Identify which cell holds the provided text, then report its (x, y) central coordinate. 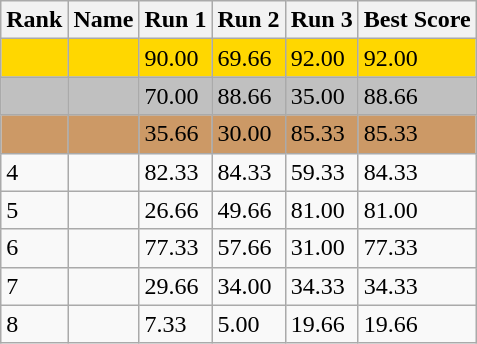
82.33 (176, 172)
29.66 (176, 286)
Best Score (417, 20)
31.00 (322, 248)
35.00 (322, 96)
59.33 (322, 172)
69.66 (248, 58)
Run 3 (322, 20)
Name (104, 20)
57.66 (248, 248)
49.66 (248, 210)
Run 2 (248, 20)
6 (34, 248)
8 (34, 324)
7 (34, 286)
7.33 (176, 324)
90.00 (176, 58)
5.00 (248, 324)
70.00 (176, 96)
Run 1 (176, 20)
Rank (34, 20)
34.00 (248, 286)
30.00 (248, 134)
5 (34, 210)
26.66 (176, 210)
35.66 (176, 134)
4 (34, 172)
